From the cell containing the given text, extract its center point as [x, y] coordinate. 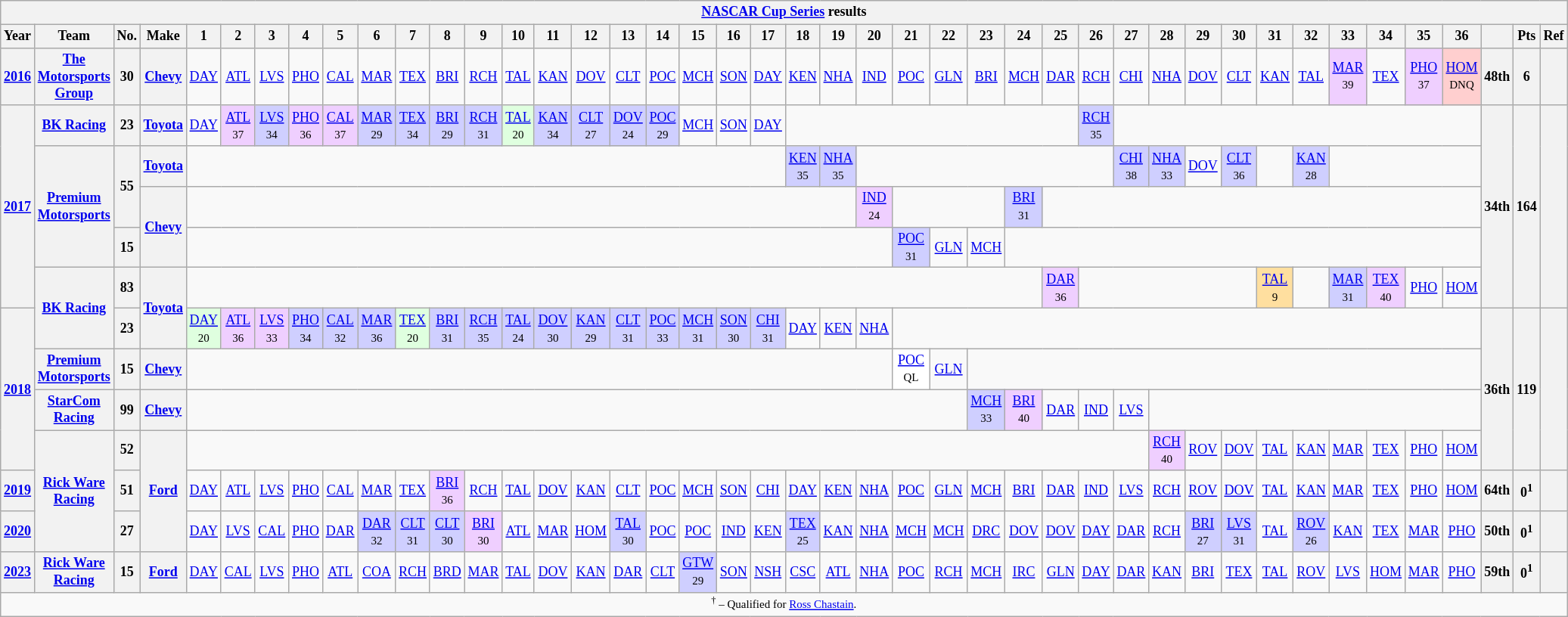
BRI36 [447, 491]
IND24 [874, 207]
TEX40 [1386, 288]
KEN35 [803, 166]
9 [483, 36]
KAN28 [1311, 166]
CLT27 [591, 126]
31 [1275, 36]
CAL37 [340, 126]
CHI38 [1132, 166]
4 [306, 36]
COA [377, 572]
22 [949, 36]
13 [628, 36]
CHI31 [768, 329]
StarCom Racing [74, 410]
19 [838, 36]
59th [1498, 572]
51 [127, 491]
14 [663, 36]
2019 [18, 491]
LVS33 [272, 329]
36 [1461, 36]
32 [1311, 36]
MCH33 [986, 410]
2020 [18, 532]
SON30 [734, 329]
ROV26 [1311, 532]
8 [447, 36]
2 [238, 36]
28 [1167, 36]
DOV30 [553, 329]
TAL20 [518, 126]
RCH40 [1167, 451]
CLT30 [447, 532]
ATL37 [238, 126]
TEX25 [803, 532]
26 [1096, 36]
10 [518, 36]
PHO37 [1424, 76]
34 [1386, 36]
POC33 [663, 329]
TAL24 [518, 329]
3 [272, 36]
83 [127, 288]
NASCAR Cup Series results [784, 12]
24 [1024, 36]
Team [74, 36]
5 [340, 36]
34th [1498, 206]
NSH [768, 572]
DAR32 [377, 532]
BRI40 [1024, 410]
† – Qualified for Ross Chastain. [784, 604]
No. [127, 36]
POC29 [663, 126]
2023 [18, 572]
21 [911, 36]
TEX34 [413, 126]
20 [874, 36]
64th [1498, 491]
50th [1498, 532]
Pts [1527, 36]
LVS34 [272, 126]
CLT36 [1239, 166]
17 [768, 36]
DRC [986, 532]
11 [553, 36]
48th [1498, 76]
The Motorsports Group [74, 76]
119 [1527, 390]
25 [1060, 36]
CSC [803, 572]
Make [163, 36]
18 [803, 36]
MAR29 [377, 126]
TEX20 [413, 329]
16 [734, 36]
MAR36 [377, 329]
BRI29 [447, 126]
POCQL [911, 369]
BRD [447, 572]
PHO34 [306, 329]
MAR39 [1348, 76]
POC31 [911, 247]
MAR31 [1348, 288]
Year [18, 36]
LVS31 [1239, 532]
BRI27 [1203, 532]
29 [1203, 36]
164 [1527, 206]
GTW29 [698, 572]
36th [1498, 390]
2017 [18, 206]
55 [127, 186]
7 [413, 36]
1 [203, 36]
52 [127, 451]
NHA33 [1167, 166]
HOMDNQ [1461, 76]
NHA35 [838, 166]
DAR36 [1060, 288]
RCH31 [483, 126]
TAL9 [1275, 288]
35 [1424, 36]
PHO36 [306, 126]
MCH31 [698, 329]
ATL36 [238, 329]
99 [127, 410]
2018 [18, 390]
DOV24 [628, 126]
CAL32 [340, 329]
33 [1348, 36]
2016 [18, 76]
BRI30 [483, 532]
Ref [1554, 36]
12 [591, 36]
IRC [1024, 572]
DAY20 [203, 329]
TAL30 [628, 532]
KAN34 [553, 126]
KAN29 [591, 329]
